Find where the given text appears and provide that cell's center as (X, Y) coordinate. 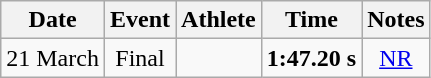
Event (140, 20)
Final (140, 58)
Notes (396, 20)
Date (53, 20)
Time (311, 20)
Athlete (219, 20)
1:47.20 s (311, 58)
NR (396, 58)
21 March (53, 58)
